Return the [x, y] coordinate for the center point of the cell that contains the specified text.  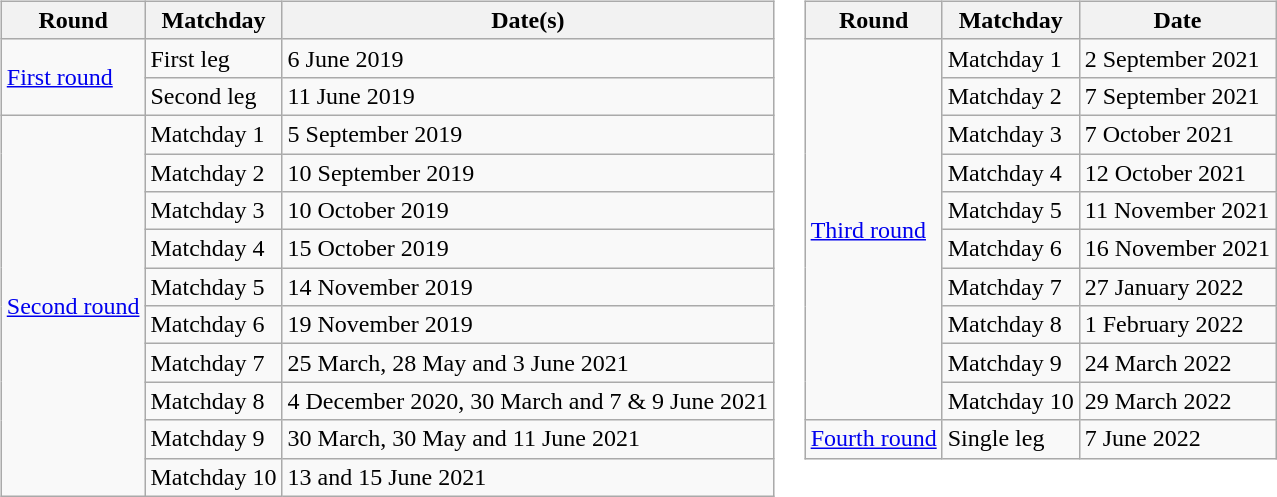
30 March, 30 May and 11 June 2021 [528, 439]
5 September 2019 [528, 134]
Date(s) [528, 20]
Date [1177, 20]
12 October 2021 [1177, 173]
13 and 15 June 2021 [528, 477]
First leg [214, 58]
7 September 2021 [1177, 96]
14 November 2019 [528, 287]
7 October 2021 [1177, 134]
11 November 2021 [1177, 211]
24 March 2022 [1177, 363]
Second round [73, 306]
16 November 2021 [1177, 249]
11 June 2019 [528, 96]
Single leg [1010, 439]
15 October 2019 [528, 249]
10 October 2019 [528, 211]
4 December 2020, 30 March and 7 & 9 June 2021 [528, 401]
2 September 2021 [1177, 58]
Fourth round [874, 439]
27 January 2022 [1177, 287]
10 September 2019 [528, 173]
Second leg [214, 96]
19 November 2019 [528, 325]
29 March 2022 [1177, 401]
1 February 2022 [1177, 325]
Third round [874, 230]
7 June 2022 [1177, 439]
6 June 2019 [528, 58]
25 March, 28 May and 3 June 2021 [528, 363]
First round [73, 77]
